Pinpoint the cell where the given text exists, returning its [X, Y] midpoint coordinate. 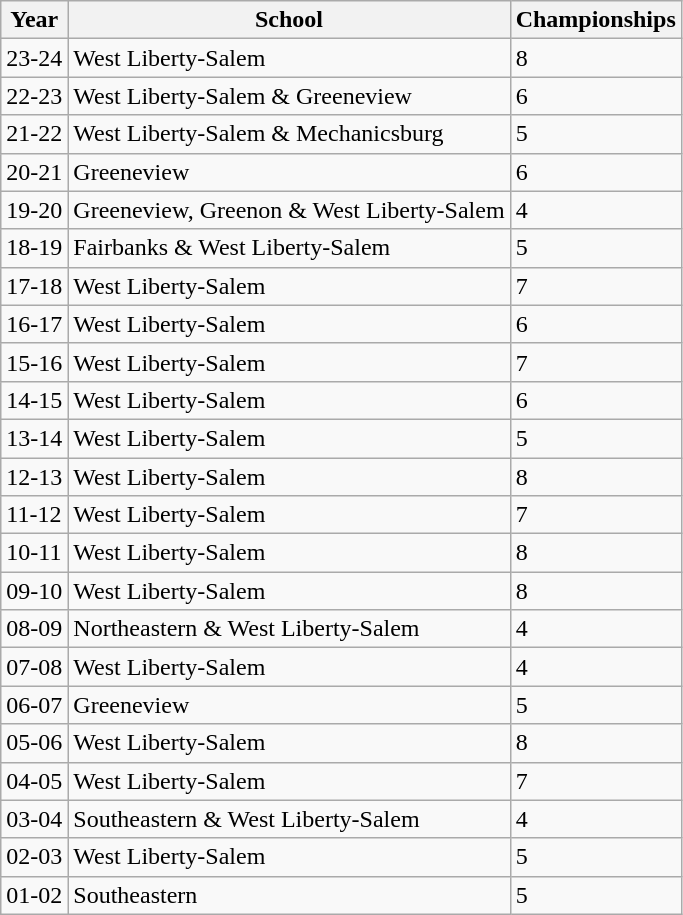
Northeastern & West Liberty-Salem [289, 629]
04-05 [34, 781]
12-13 [34, 477]
Championships [596, 20]
20-21 [34, 172]
Greeneview, Greenon & West Liberty-Salem [289, 210]
01-02 [34, 895]
14-15 [34, 400]
15-16 [34, 362]
19-20 [34, 210]
21-22 [34, 134]
03-04 [34, 819]
Fairbanks & West Liberty-Salem [289, 248]
West Liberty-Salem & Mechanicsburg [289, 134]
07-08 [34, 667]
Southeastern & West Liberty-Salem [289, 819]
16-17 [34, 324]
10-11 [34, 553]
09-10 [34, 591]
West Liberty-Salem & Greeneview [289, 96]
02-03 [34, 857]
11-12 [34, 515]
Southeastern [289, 895]
Year [34, 20]
School [289, 20]
23-24 [34, 58]
05-06 [34, 743]
06-07 [34, 705]
17-18 [34, 286]
22-23 [34, 96]
08-09 [34, 629]
18-19 [34, 248]
13-14 [34, 438]
